Return the (X, Y) coordinate for the center point of the cell that contains the specified text.  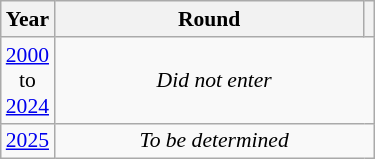
2025 (28, 141)
Did not enter (214, 80)
2000to2024 (28, 80)
Year (28, 19)
Round (209, 19)
To be determined (214, 141)
